Return the (X, Y) coordinate for the center point of the cell that contains the specified text.  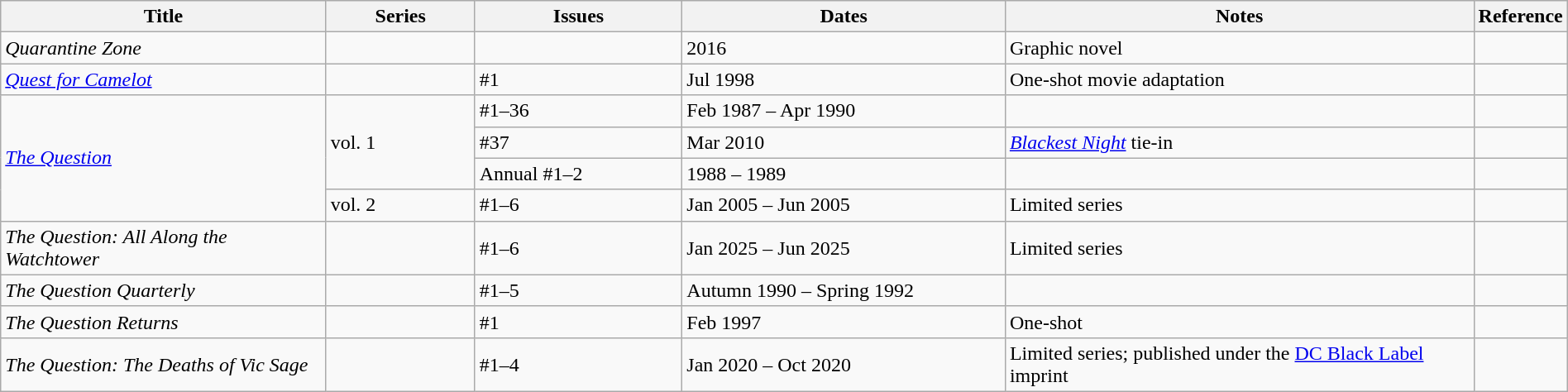
Jul 1998 (844, 79)
The Question Returns (164, 322)
#37 (579, 142)
The Question Quarterly (164, 290)
vol. 1 (400, 142)
The Question: All Along the Watchtower (164, 248)
Autumn 1990 – Spring 1992 (844, 290)
The Question (164, 158)
Dates (844, 17)
vol. 2 (400, 205)
Notes (1239, 17)
#1–5 (579, 290)
Blackest Night tie-in (1239, 142)
Feb 1997 (844, 322)
Mar 2010 (844, 142)
#1–4 (579, 364)
The Question: The Deaths of Vic Sage (164, 364)
Issues (579, 17)
1988 – 1989 (844, 174)
Feb 1987 – Apr 1990 (844, 111)
Quest for Camelot (164, 79)
Reference (1520, 17)
Jan 2020 – Oct 2020 (844, 364)
2016 (844, 48)
One-shot movie adaptation (1239, 79)
Series (400, 17)
Limited series; published under the DC Black Label imprint (1239, 364)
Annual #1–2 (579, 174)
#1–36 (579, 111)
Graphic novel (1239, 48)
Quarantine Zone (164, 48)
Jan 2025 – Jun 2025 (844, 248)
One-shot (1239, 322)
Jan 2005 – Jun 2005 (844, 205)
Title (164, 17)
